Capture the cell that displays the provided text and extract its [X, Y] central coordinate. 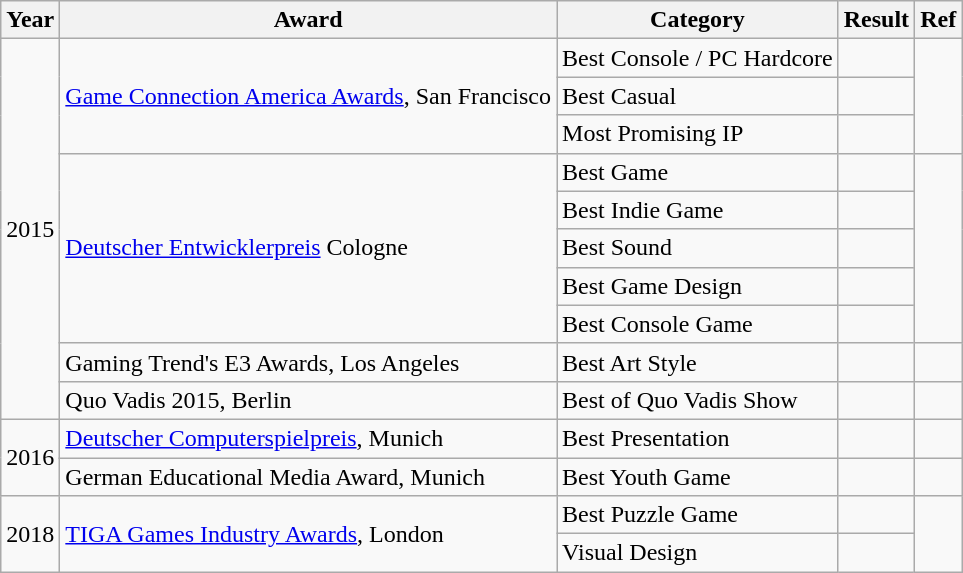
Best Console Game [698, 324]
Deutscher Computerspielpreis, Munich [308, 438]
Year [30, 20]
German Educational Media Award, Munich [308, 477]
Best Game [698, 172]
Best Indie Game [698, 210]
Best Presentation [698, 438]
Category [698, 20]
Deutscher Entwicklerpreis Cologne [308, 248]
Most Promising IP [698, 134]
Best Casual [698, 96]
Best Puzzle Game [698, 515]
TIGA Games Industry Awards, London [308, 534]
Ref [938, 20]
Best Game Design [698, 286]
2018 [30, 534]
Result [876, 20]
Best of Quo Vadis Show [698, 400]
Best Art Style [698, 362]
2015 [30, 230]
Quo Vadis 2015, Berlin [308, 400]
Visual Design [698, 553]
2016 [30, 457]
Best Console / PC Hardcore [698, 58]
Gaming Trend's E3 Awards, Los Angeles [308, 362]
Game Connection America Awards, San Francisco [308, 96]
Best Youth Game [698, 477]
Award [308, 20]
Best Sound [698, 248]
